Locate the cell with the specified text and output its [X, Y] center coordinate. 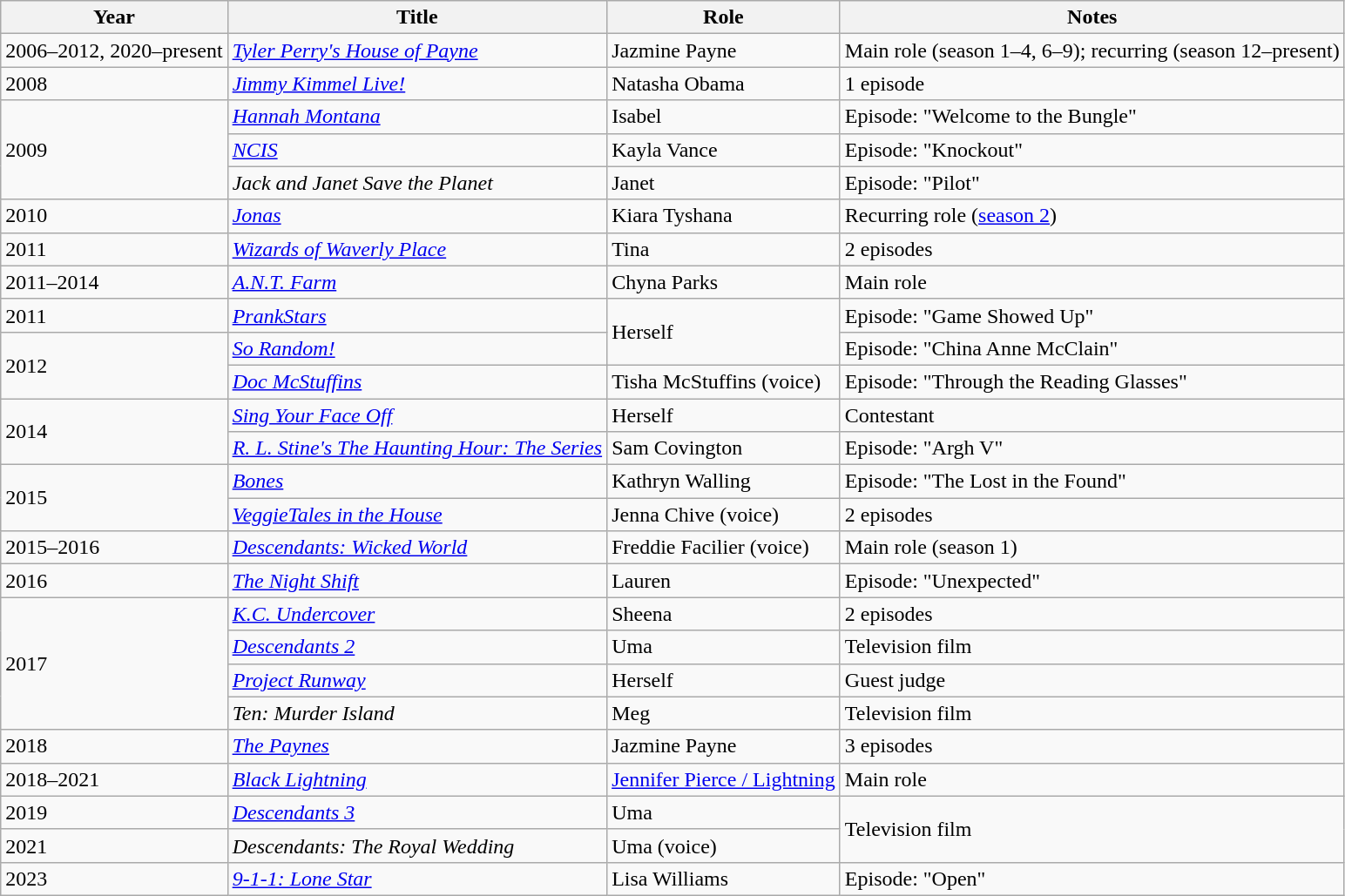
Episode: "Argh V" [1092, 448]
Freddie Facilier (voice) [724, 548]
Kayla Vance [724, 150]
Sing Your Face Off [417, 415]
Tyler Perry's House of Payne [417, 51]
2018–2021 [114, 779]
The Paynes [417, 746]
2016 [114, 581]
Doc McStuffins [417, 381]
Meg [724, 713]
Episode: "The Lost in the Found" [1092, 482]
2015–2016 [114, 548]
2023 [114, 879]
Episode: "Welcome to the Bungle" [1092, 117]
Main role (season 1) [1092, 548]
2014 [114, 432]
Bones [417, 482]
Episode: "Open" [1092, 879]
Jennifer Pierce / Lightning [724, 779]
Episode: "Unexpected" [1092, 581]
Uma (voice) [724, 845]
2017 [114, 664]
So Random! [417, 348]
Ten: Murder Island [417, 713]
NCIS [417, 150]
Jimmy Kimmel Live! [417, 84]
Black Lightning [417, 779]
Chyna Parks [724, 282]
The Night Shift [417, 581]
Tina [724, 249]
Sheena [724, 614]
2010 [114, 216]
Jenna Chive (voice) [724, 515]
Descendants 2 [417, 647]
Episode: "Through the Reading Glasses" [1092, 381]
Wizards of Waverly Place [417, 249]
9-1-1: Lone Star [417, 879]
Contestant [1092, 415]
Tisha McStuffins (voice) [724, 381]
3 episodes [1092, 746]
Hannah Montana [417, 117]
2008 [114, 84]
2011–2014 [114, 282]
VeggieTales in the House [417, 515]
Lauren [724, 581]
Kiara Tyshana [724, 216]
Title [417, 17]
A.N.T. Farm [417, 282]
Descendants: Wicked World [417, 548]
Descendants 3 [417, 812]
2012 [114, 365]
Episode: "Pilot" [1092, 183]
Episode: "Knockout" [1092, 150]
Isabel [724, 117]
K.C. Undercover [417, 614]
2018 [114, 746]
Main role (season 1–4, 6–9); recurring (season 12–present) [1092, 51]
2019 [114, 812]
Sam Covington [724, 448]
Notes [1092, 17]
2006–2012, 2020–present [114, 51]
Guest judge [1092, 680]
Project Runway [417, 680]
Year [114, 17]
2009 [114, 150]
2015 [114, 498]
Descendants: The Royal Wedding [417, 845]
Lisa Williams [724, 879]
Jonas [417, 216]
Role [724, 17]
Natasha Obama [724, 84]
PrankStars [417, 315]
2021 [114, 845]
Episode: "Game Showed Up" [1092, 315]
Jack and Janet Save the Planet [417, 183]
Kathryn Walling [724, 482]
Janet [724, 183]
1 episode [1092, 84]
R. L. Stine's The Haunting Hour: The Series [417, 448]
Episode: "China Anne McClain" [1092, 348]
Recurring role (season 2) [1092, 216]
